For the text-containing cell, return its midpoint in (X, Y) coordinate format. 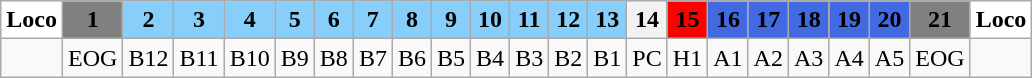
8 (412, 20)
15 (687, 20)
5 (294, 20)
7 (372, 20)
18 (808, 20)
19 (849, 20)
A3 (808, 58)
B8 (334, 58)
A4 (849, 58)
20 (889, 20)
1 (92, 20)
B2 (568, 58)
4 (250, 20)
A5 (889, 58)
H1 (687, 58)
9 (450, 20)
12 (568, 20)
B3 (530, 58)
B6 (412, 58)
B11 (199, 58)
21 (940, 20)
13 (608, 20)
16 (728, 20)
A1 (728, 58)
B12 (148, 58)
B1 (608, 58)
B5 (450, 58)
B7 (372, 58)
2 (148, 20)
PC (647, 58)
11 (530, 20)
17 (768, 20)
B10 (250, 58)
14 (647, 20)
B4 (490, 58)
3 (199, 20)
10 (490, 20)
6 (334, 20)
B9 (294, 58)
A2 (768, 58)
